Return [X, Y] of the center of cell containing provided text 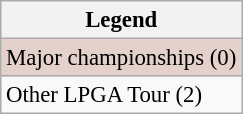
Major championships (0) [122, 58]
Other LPGA Tour (2) [122, 95]
Legend [122, 20]
